Capture the cell that displays the provided text and extract its [X, Y] central coordinate. 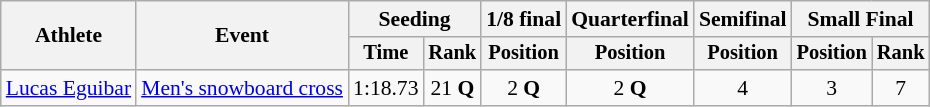
Time [386, 54]
4 [743, 88]
1/8 final [524, 19]
21 Q [453, 88]
Men's snowboard cross [242, 88]
Quarterfinal [630, 19]
1:18.73 [386, 88]
Athlete [68, 36]
Semifinal [743, 19]
Seeding [414, 19]
3 [832, 88]
Small Final [861, 19]
Event [242, 36]
Lucas Eguibar [68, 88]
7 [901, 88]
